Locate the cell with the specified text and output its (x, y) center coordinate. 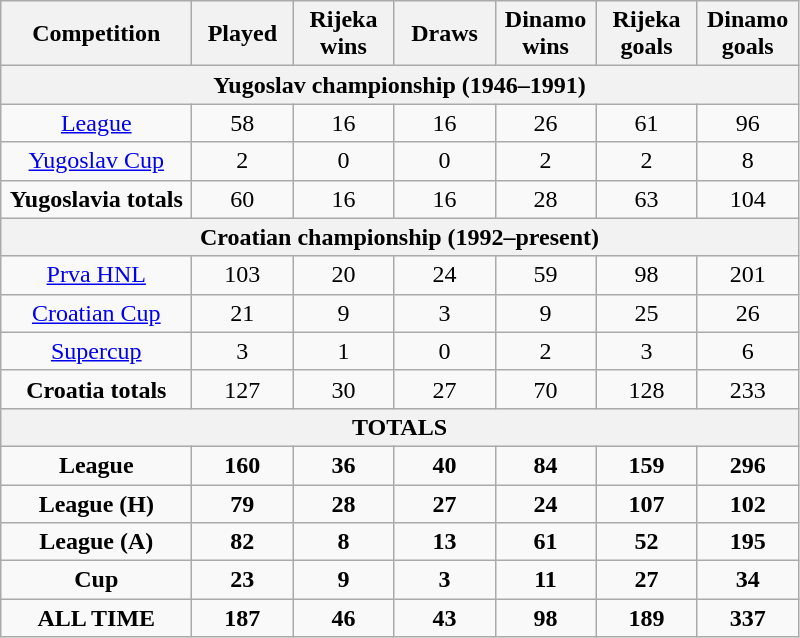
Played (242, 34)
43 (444, 618)
36 (344, 465)
6 (748, 351)
96 (748, 123)
337 (748, 618)
ALL TIME (96, 618)
104 (748, 199)
40 (444, 465)
Draws (444, 34)
Croatian Cup (96, 313)
20 (344, 275)
128 (646, 389)
Prva HNL (96, 275)
Supercup (96, 351)
Competition (96, 34)
63 (646, 199)
70 (546, 389)
Yugoslavia totals (96, 199)
201 (748, 275)
23 (242, 580)
58 (242, 123)
League (H) (96, 503)
Dinamo wins (546, 34)
Yugoslav championship (1946–1991) (400, 85)
107 (646, 503)
League (A) (96, 542)
60 (242, 199)
84 (546, 465)
30 (344, 389)
233 (748, 389)
Dinamo goals (748, 34)
296 (748, 465)
1 (344, 351)
46 (344, 618)
187 (242, 618)
195 (748, 542)
21 (242, 313)
59 (546, 275)
25 (646, 313)
79 (242, 503)
102 (748, 503)
Rijeka wins (344, 34)
82 (242, 542)
127 (242, 389)
TOTALS (400, 427)
Croatian championship (1992–present) (400, 237)
34 (748, 580)
159 (646, 465)
160 (242, 465)
11 (546, 580)
Rijeka goals (646, 34)
52 (646, 542)
Yugoslav Cup (96, 161)
189 (646, 618)
103 (242, 275)
Cup (96, 580)
Croatia totals (96, 389)
13 (444, 542)
